From the cell containing the given text, extract its center point as (x, y) coordinate. 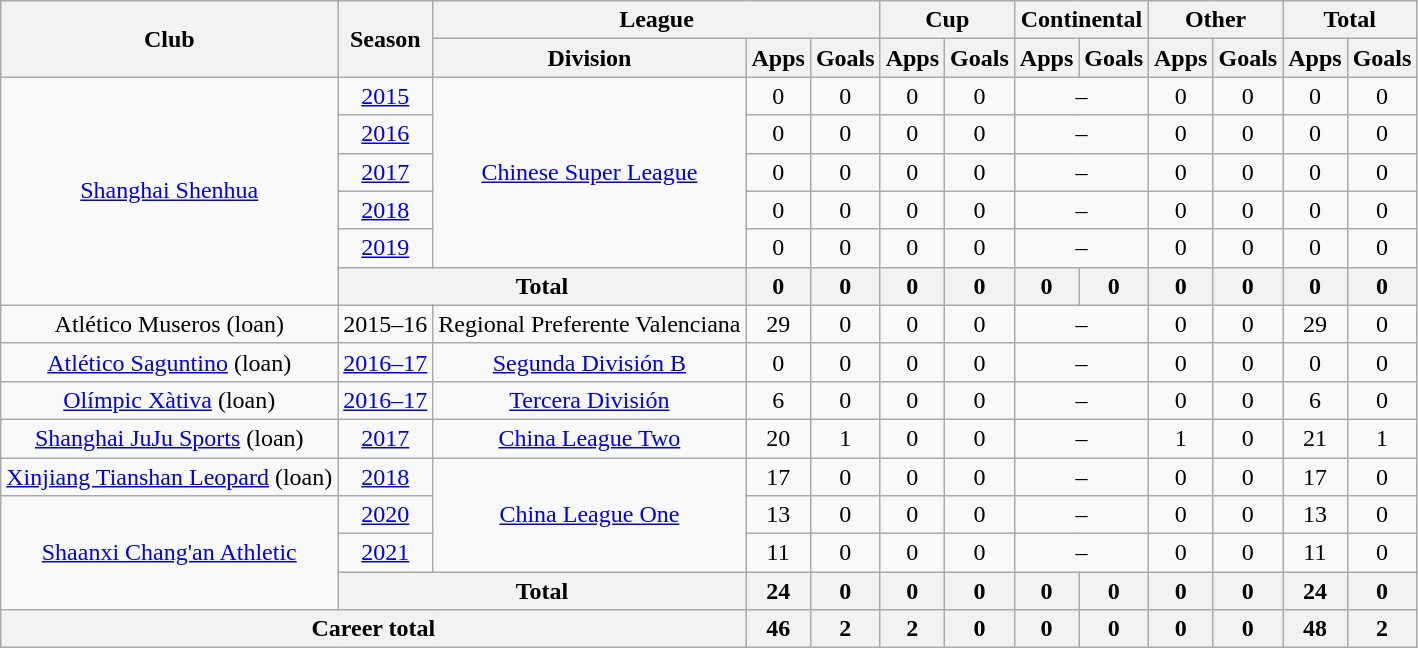
Shanghai Shenhua (170, 191)
Career total (374, 629)
2015 (386, 96)
2020 (386, 515)
Shanghai JuJu Sports (loan) (170, 438)
Cup (947, 20)
Regional Preferente Valenciana (590, 324)
48 (1315, 629)
Atlético Saguntino (loan) (170, 362)
Club (170, 39)
Division (590, 58)
Olímpic Xàtiva (loan) (170, 400)
Chinese Super League (590, 172)
21 (1315, 438)
20 (778, 438)
46 (778, 629)
2015–16 (386, 324)
China League One (590, 515)
Xinjiang Tianshan Leopard (loan) (170, 477)
Shaanxi Chang'an Athletic (170, 553)
Other (1216, 20)
Tercera División (590, 400)
Season (386, 39)
2021 (386, 553)
Atlético Museros (loan) (170, 324)
League (656, 20)
2019 (386, 248)
Continental (1081, 20)
China League Two (590, 438)
2016 (386, 134)
Segunda División B (590, 362)
